Pinpoint the cell where the given text exists, returning its (X, Y) midpoint coordinate. 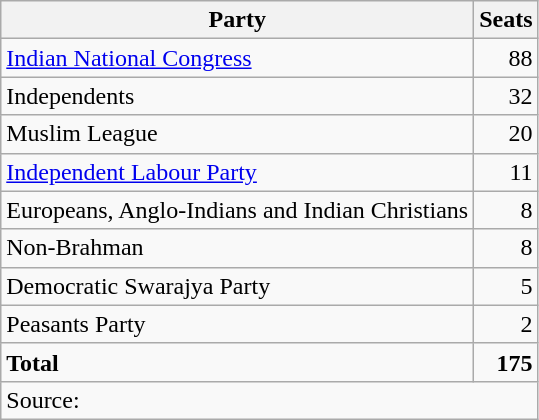
Total (238, 362)
5 (506, 286)
Independents (238, 96)
11 (506, 172)
Democratic Swarajya Party (238, 286)
Muslim League (238, 134)
Non-Brahman (238, 248)
Independent Labour Party (238, 172)
20 (506, 134)
175 (506, 362)
Indian National Congress (238, 58)
Europeans, Anglo-Indians and Indian Christians (238, 210)
88 (506, 58)
Source: (270, 400)
32 (506, 96)
Seats (506, 20)
Peasants Party (238, 324)
2 (506, 324)
Party (238, 20)
